Provide the [x, y] coordinate of the cell's center where the given text is located.  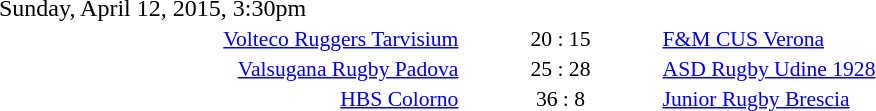
20 : 15 [560, 38]
25 : 28 [560, 68]
